Extract the [X, Y] coordinate from the center of the cell holding the provided text.  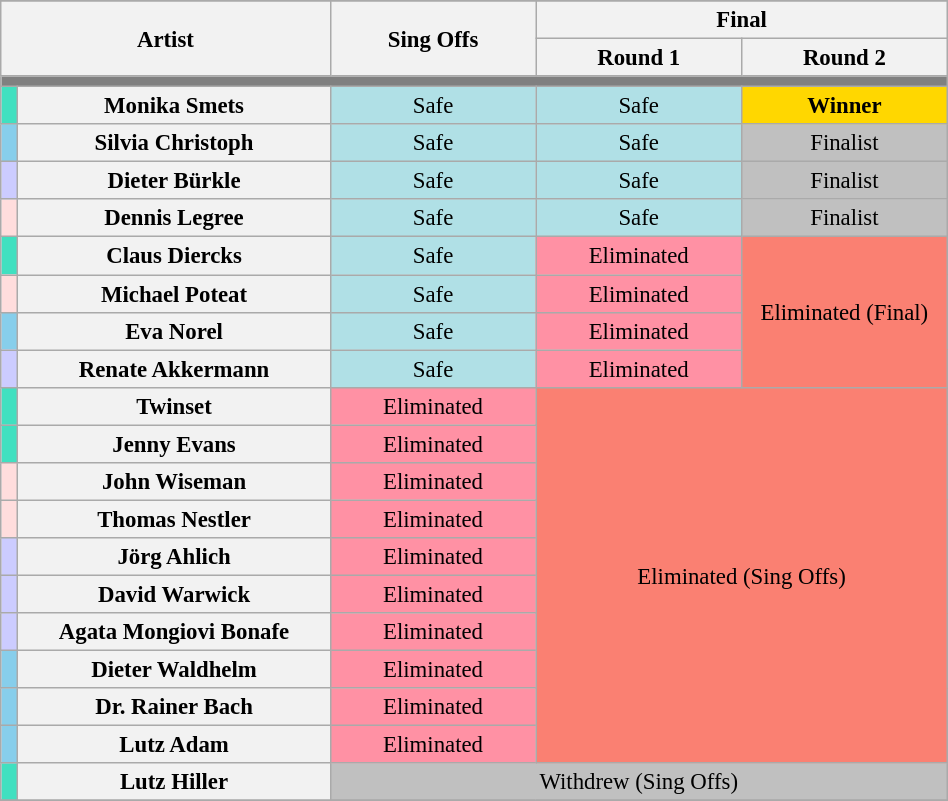
Dieter Bürkle [174, 181]
Winner [845, 106]
Claus Diercks [174, 256]
Twinset [174, 406]
Jenny Evans [174, 444]
Renate Akkermann [174, 369]
Lutz Hiller [174, 782]
Thomas Nestler [174, 519]
Lutz Adam [174, 745]
Dennis Legree [174, 219]
Agata Mongiovi Bonafe [174, 632]
David Warwick [174, 594]
Michael Poteat [174, 294]
Jörg Ahlich [174, 557]
Final [742, 20]
Sing Offs [433, 38]
Artist [166, 38]
Dieter Waldhelm [174, 670]
John Wiseman [174, 482]
Monika Smets [174, 106]
Silvia Christoph [174, 143]
Withdrew (Sing Offs) [638, 782]
Eliminated (Sing Offs) [742, 575]
Round 1 [639, 58]
Eliminated (Final) [845, 312]
Dr. Rainer Bach [174, 707]
Round 2 [845, 58]
Eva Norel [174, 331]
